Return the (x, y) coordinate for the center point of the cell that contains the specified text.  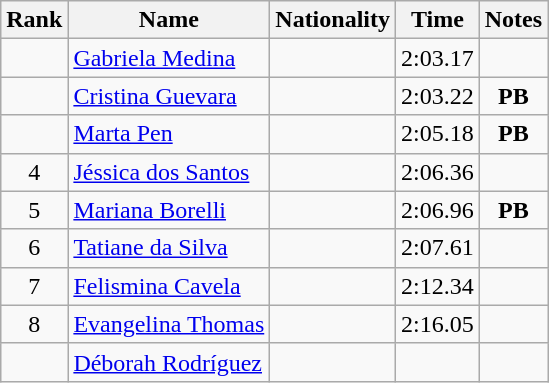
Felismina Cavela (169, 286)
Tatiane da Silva (169, 248)
Gabriela Medina (169, 58)
2:06.36 (438, 172)
2:03.22 (438, 96)
2:16.05 (438, 324)
Cristina Guevara (169, 96)
Notes (513, 20)
7 (34, 286)
4 (34, 172)
Time (438, 20)
2:03.17 (438, 58)
Evangelina Thomas (169, 324)
Déborah Rodríguez (169, 362)
Marta Pen (169, 134)
Mariana Borelli (169, 210)
8 (34, 324)
Jéssica dos Santos (169, 172)
5 (34, 210)
2:12.34 (438, 286)
2:07.61 (438, 248)
2:06.96 (438, 210)
Name (169, 20)
6 (34, 248)
Rank (34, 20)
2:05.18 (438, 134)
Nationality (333, 20)
